Output the (X, Y) coordinate of the center of the cell containing the given text.  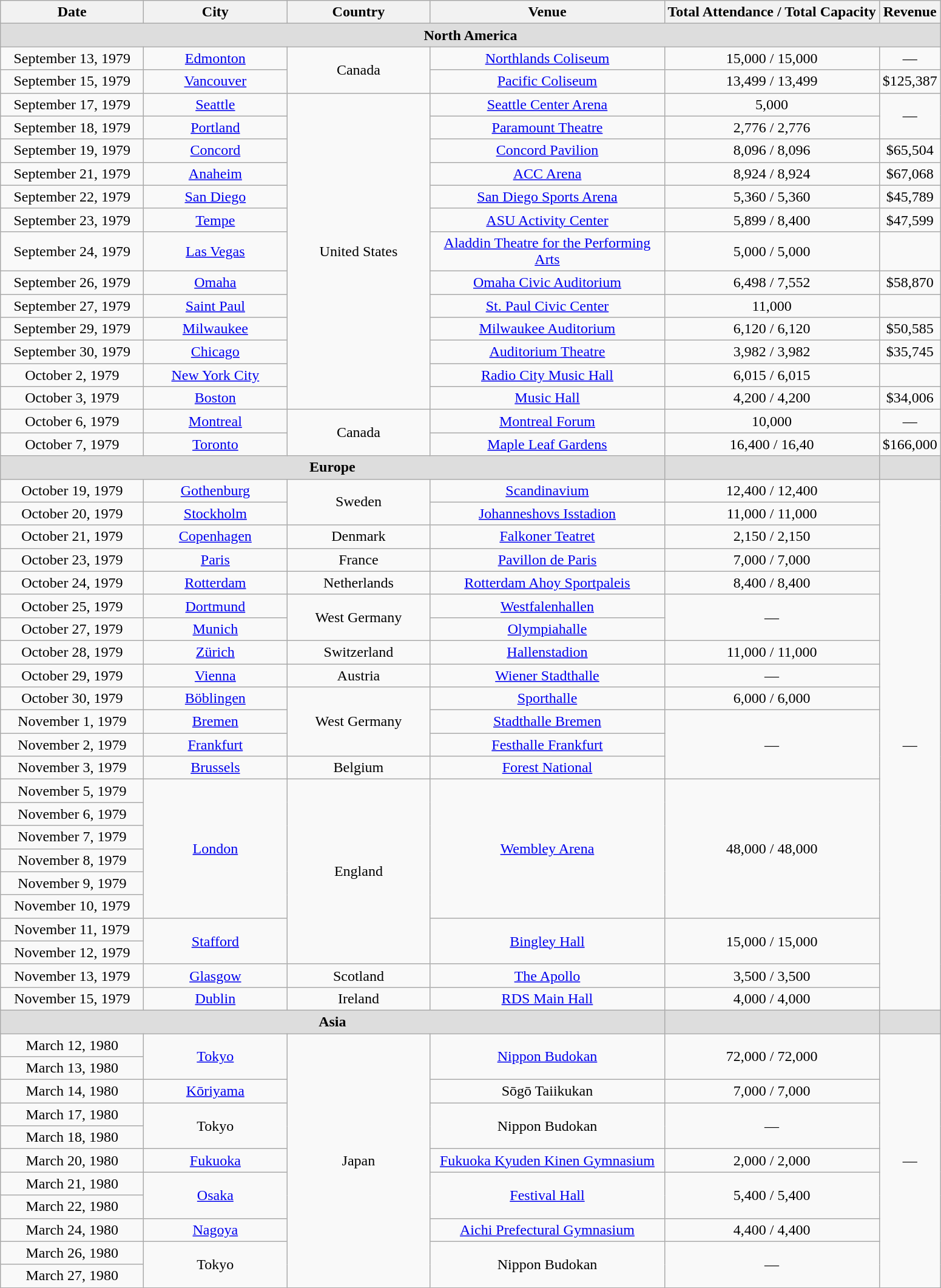
North America (471, 35)
$166,000 (910, 444)
San Diego Sports Arena (547, 197)
Gothenburg (215, 490)
Vancouver (215, 81)
6,498 / 7,552 (772, 282)
October 27, 1979 (72, 629)
Pavillon de Paris (547, 560)
March 26, 1980 (72, 1253)
Ireland (359, 998)
November 1, 1979 (72, 722)
November 15, 1979 (72, 998)
October 23, 1979 (72, 560)
Anaheim (215, 174)
Fukuoka Kyuden Kinen Gymnasium (547, 1161)
Rotterdam Ahoy Sportpaleis (547, 583)
Frankfurt (215, 745)
September 17, 1979 (72, 104)
3,500 / 3,500 (772, 975)
Sweden (359, 502)
England (359, 872)
Johanneshovs Isstadion (547, 514)
48,000 / 48,000 (772, 849)
November 9, 1979 (72, 883)
Switzerland (359, 652)
Tempe (215, 220)
Forest National (547, 768)
Stafford (215, 941)
Rotterdam (215, 583)
November 5, 1979 (72, 791)
March 12, 1980 (72, 1045)
September 26, 1979 (72, 282)
5,400 / 5,400 (772, 1195)
September 15, 1979 (72, 81)
Copenhagen (215, 537)
France (359, 560)
8,400 / 8,400 (772, 583)
Denmark (359, 537)
Zürich (215, 652)
ACC Arena (547, 174)
16,400 / 16,40 (772, 444)
Seattle Center Arena (547, 104)
March 22, 1980 (72, 1207)
Bremen (215, 722)
8,096 / 8,096 (772, 151)
Music Hall (547, 398)
Kōriyama (215, 1091)
September 19, 1979 (72, 151)
Maple Leaf Gardens (547, 444)
Concord Pavilion (547, 151)
10,000 (772, 421)
October 19, 1979 (72, 490)
4,000 / 4,000 (772, 998)
Boston (215, 398)
Seattle (215, 104)
Dublin (215, 998)
September 23, 1979 (72, 220)
Paris (215, 560)
2,776 / 2,776 (772, 127)
Omaha (215, 282)
Wiener Stadthalle (547, 676)
Bingley Hall (547, 941)
Milwaukee Auditorium (547, 329)
Japan (359, 1161)
Asia (332, 1022)
$65,504 (910, 151)
Portland (215, 127)
5,000 (772, 104)
$47,599 (910, 220)
6,000 / 6,000 (772, 699)
Olympiahalle (547, 629)
5,000 / 5,000 (772, 251)
New York City (215, 375)
11,000 (772, 305)
November 8, 1979 (72, 860)
Scotland (359, 975)
Dortmund (215, 606)
Montreal Forum (547, 421)
6,120 / 6,120 (772, 329)
Osaka (215, 1195)
San Diego (215, 197)
Stockholm (215, 514)
Total Attendance / Total Capacity (772, 12)
October 7, 1979 (72, 444)
October 6, 1979 (72, 421)
13,499 / 13,499 (772, 81)
November 2, 1979 (72, 745)
$125,387 (910, 81)
3,982 / 3,982 (772, 352)
March 14, 1980 (72, 1091)
October 30, 1979 (72, 699)
ASU Activity Center (547, 220)
United States (359, 251)
Auditorium Theatre (547, 352)
2,000 / 2,000 (772, 1161)
October 2, 1979 (72, 375)
October 28, 1979 (72, 652)
Glasgow (215, 975)
September 29, 1979 (72, 329)
Munich (215, 629)
8,924 / 8,924 (772, 174)
Scandinavium (547, 490)
March 27, 1980 (72, 1276)
Westfalenhallen (547, 606)
London (215, 849)
October 24, 1979 (72, 583)
Brussels (215, 768)
6,015 / 6,015 (772, 375)
Festhalle Frankfurt (547, 745)
September 13, 1979 (72, 58)
Northlands Coliseum (547, 58)
September 18, 1979 (72, 127)
March 24, 1980 (72, 1230)
$58,870 (910, 282)
September 21, 1979 (72, 174)
Hallenstadion (547, 652)
November 6, 1979 (72, 814)
November 12, 1979 (72, 952)
Venue (547, 12)
$67,068 (910, 174)
November 7, 1979 (72, 837)
St. Paul Civic Center (547, 305)
September 22, 1979 (72, 197)
Stadthalle Bremen (547, 722)
Las Vegas (215, 251)
$35,745 (910, 352)
Pacific Coliseum (547, 81)
Belgium (359, 768)
RDS Main Hall (547, 998)
5,899 / 8,400 (772, 220)
November 13, 1979 (72, 975)
Sōgō Taiikukan (547, 1091)
October 21, 1979 (72, 537)
September 30, 1979 (72, 352)
March 13, 1980 (72, 1068)
4,400 / 4,400 (772, 1230)
$34,006 (910, 398)
12,400 / 12,400 (772, 490)
October 3, 1979 (72, 398)
Milwaukee (215, 329)
Falkoner Teatret (547, 537)
March 18, 1980 (72, 1137)
Paramount Theatre (547, 127)
Saint Paul (215, 305)
Wembley Arena (547, 849)
$50,585 (910, 329)
Aichi Prefectural Gymnasium (547, 1230)
2,150 / 2,150 (772, 537)
Europe (332, 467)
Toronto (215, 444)
4,200 / 4,200 (772, 398)
72,000 / 72,000 (772, 1056)
September 24, 1979 (72, 251)
Chicago (215, 352)
October 20, 1979 (72, 514)
Revenue (910, 12)
$45,789 (910, 197)
March 20, 1980 (72, 1161)
October 29, 1979 (72, 676)
Date (72, 12)
November 3, 1979 (72, 768)
Vienna (215, 676)
Edmonton (215, 58)
Omaha Civic Auditorium (547, 282)
Netherlands (359, 583)
March 17, 1980 (72, 1114)
Nagoya (215, 1230)
October 25, 1979 (72, 606)
The Apollo (547, 975)
Concord (215, 151)
March 21, 1980 (72, 1184)
Festival Hall (547, 1195)
Aladdin Theatre for the Performing Arts (547, 251)
Fukuoka (215, 1161)
November 11, 1979 (72, 929)
Böblingen (215, 699)
Country (359, 12)
Radio City Music Hall (547, 375)
City (215, 12)
November 10, 1979 (72, 906)
Austria (359, 676)
5,360 / 5,360 (772, 197)
Montreal (215, 421)
Sporthalle (547, 699)
September 27, 1979 (72, 305)
